Provide the [x, y] coordinate of the cell's center where the given text is located.  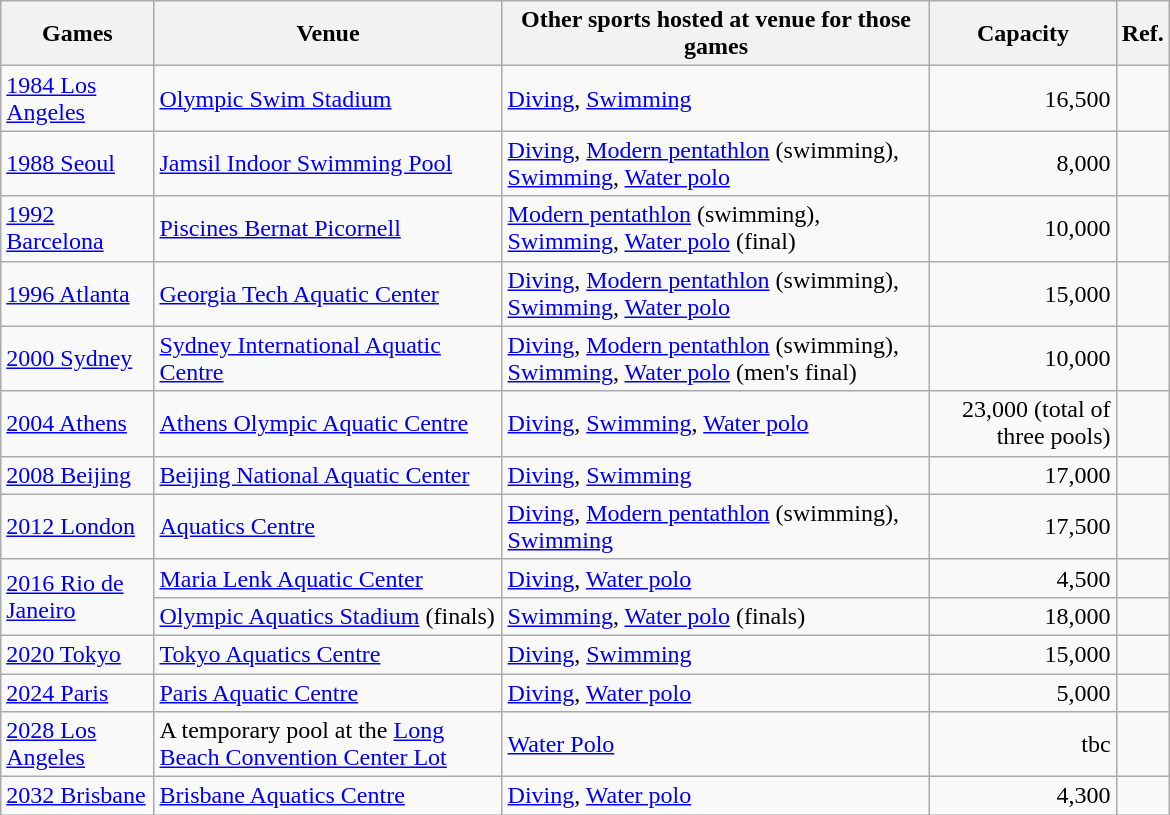
1996 Atlanta [78, 294]
2004 Athens [78, 424]
2008 Beijing [78, 475]
Paris Aquatic Centre [328, 693]
Diving, Modern pentathlon (swimming), Swimming, Water polo (men's final) [716, 358]
tbc [1023, 744]
Athens Olympic Aquatic Centre [328, 424]
4,300 [1023, 796]
Sydney International Aquatic Centre [328, 358]
2032 Brisbane [78, 796]
17,000 [1023, 475]
18,000 [1023, 616]
Other sports hosted at venue for those games [716, 34]
Games [78, 34]
Jamsil Indoor Swimming Pool [328, 164]
Modern pentathlon (swimming), Swimming, Water polo (final) [716, 228]
Piscines Bernat Picornell [328, 228]
4,500 [1023, 578]
Diving, Modern pentathlon (swimming), Swimming [716, 526]
Venue [328, 34]
2024 Paris [78, 693]
2020 Tokyo [78, 654]
Diving, Swimming, Water polo [716, 424]
Aquatics Centre [328, 526]
Capacity [1023, 34]
16,500 [1023, 98]
5,000 [1023, 693]
Olympic Swim Stadium [328, 98]
Ref. [1142, 34]
2028 Los Angeles [78, 744]
8,000 [1023, 164]
Maria Lenk Aquatic Center [328, 578]
1988 Seoul [78, 164]
Olympic Aquatics Stadium (finals) [328, 616]
2016 Rio de Janeiro [78, 597]
2000 Sydney [78, 358]
17,500 [1023, 526]
2012 London [78, 526]
Water Polo [716, 744]
A temporary pool at the Long Beach Convention Center Lot [328, 744]
23,000 (total of three pools) [1023, 424]
Swimming, Water polo (finals) [716, 616]
1992 Barcelona [78, 228]
Georgia Tech Aquatic Center [328, 294]
Beijing National Aquatic Center [328, 475]
Tokyo Aquatics Centre [328, 654]
Brisbane Aquatics Centre [328, 796]
1984 Los Angeles [78, 98]
